Identify which cell holds the provided text, then report its (X, Y) central coordinate. 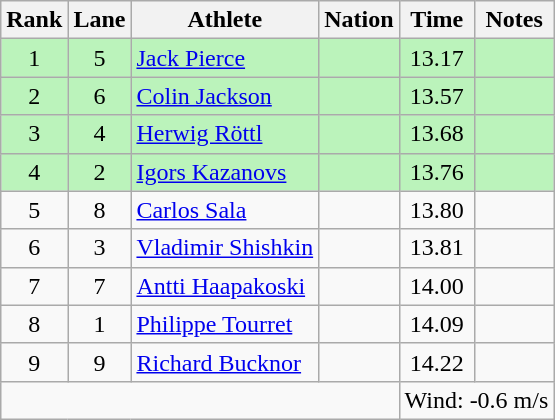
Carlos Sala (225, 210)
Herwig Röttl (225, 134)
14.22 (436, 362)
Igors Kazanovs (225, 172)
Colin Jackson (225, 96)
Antti Haapakoski (225, 286)
Time (436, 20)
13.68 (436, 134)
Lane (100, 20)
13.80 (436, 210)
Athlete (225, 20)
Nation (359, 20)
Vladimir Shishkin (225, 248)
Jack Pierce (225, 58)
14.00 (436, 286)
Notes (514, 20)
14.09 (436, 324)
13.76 (436, 172)
Wind: -0.6 m/s (476, 400)
13.17 (436, 58)
Rank (34, 20)
Richard Bucknor (225, 362)
Philippe Tourret (225, 324)
13.57 (436, 96)
13.81 (436, 248)
